Detect which cell encompasses the target text, then output its [X, Y] center coordinate. 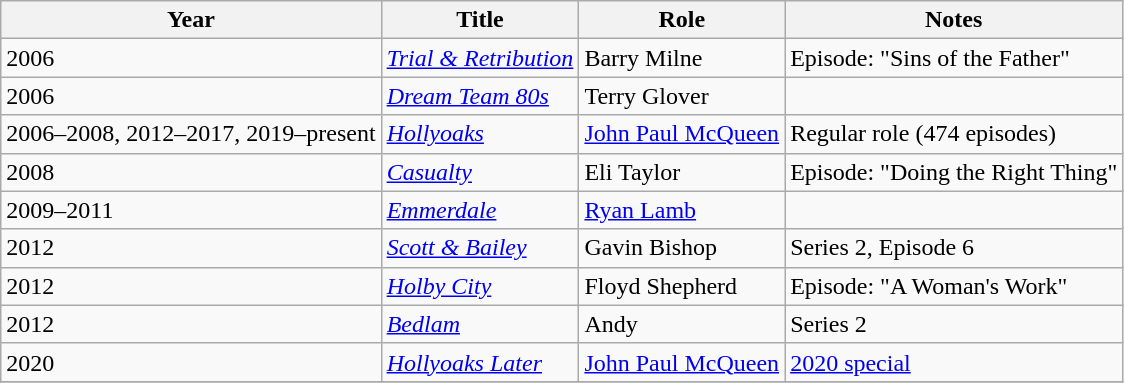
2020 special [954, 362]
Floyd Shepherd [682, 286]
Series 2, Episode 6 [954, 248]
Hollyoaks Later [480, 362]
Bedlam [480, 324]
Casualty [480, 172]
Title [480, 20]
Episode: "Doing the Right Thing" [954, 172]
Emmerdale [480, 210]
2006–2008, 2012–2017, 2019–present [191, 134]
Year [191, 20]
Dream Team 80s [480, 96]
Andy [682, 324]
Ryan Lamb [682, 210]
2008 [191, 172]
Regular role (474 episodes) [954, 134]
Notes [954, 20]
Hollyoaks [480, 134]
2020 [191, 362]
Barry Milne [682, 58]
Episode: "A Woman's Work" [954, 286]
Role [682, 20]
Episode: "Sins of the Father" [954, 58]
2009–2011 [191, 210]
Series 2 [954, 324]
Eli Taylor [682, 172]
Terry Glover [682, 96]
Scott & Bailey [480, 248]
Trial & Retribution [480, 58]
Holby City [480, 286]
Gavin Bishop [682, 248]
